From the cell containing the given text, extract its center point as [x, y] coordinate. 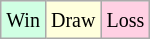
Loss [126, 20]
Win [24, 20]
Draw [72, 20]
